Search for the cell housing the specified text and yield its (x, y) center coordinate. 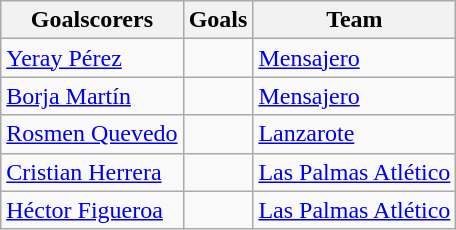
Héctor Figueroa (92, 210)
Rosmen Quevedo (92, 134)
Goalscorers (92, 20)
Yeray Pérez (92, 58)
Goals (218, 20)
Team (354, 20)
Lanzarote (354, 134)
Borja Martín (92, 96)
Cristian Herrera (92, 172)
